Return [X, Y] of the center of cell containing provided text 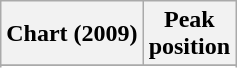
Peakposition [189, 34]
Chart (2009) [72, 34]
